From the cell containing the given text, extract its center point as (x, y) coordinate. 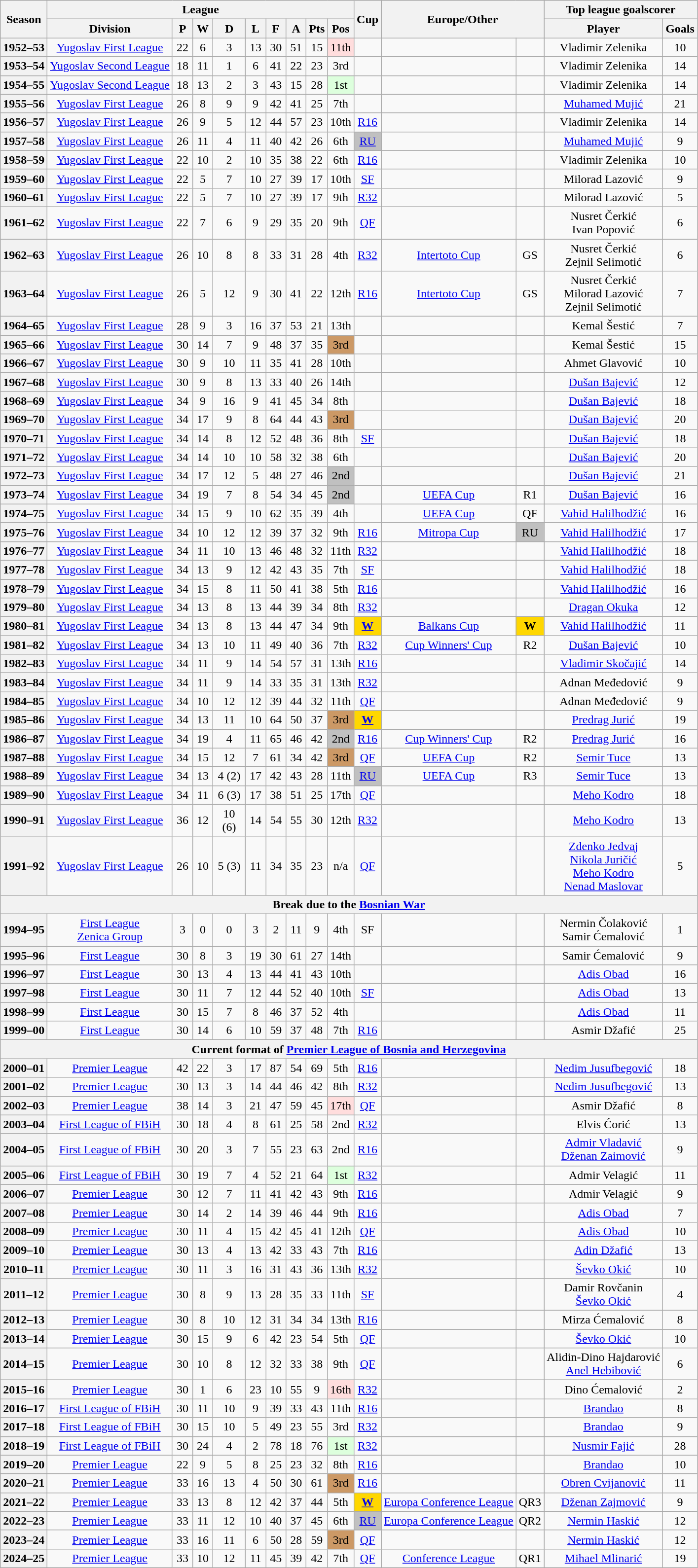
16th (341, 1390)
2018–19 (24, 1446)
1984–85 (24, 701)
62 (276, 513)
2003–04 (24, 1124)
1983–84 (24, 682)
Pts (317, 29)
2019–20 (24, 1464)
Nermin ČolakovićSamir Ćemalović (604, 930)
1956–57 (24, 122)
F (276, 29)
1980–81 (24, 626)
1991–92 (24, 866)
2000–01 (24, 1068)
Samir Ćemalović (604, 955)
Zdenko JedvajNikola JuričićMeho KodroNenad Maslovar (604, 866)
1968–69 (24, 401)
Obren Cvijanović (604, 1483)
First LeagueZenica Group (110, 930)
1953–54 (24, 66)
A (296, 29)
R1 (530, 495)
1954–55 (24, 85)
1996–97 (24, 974)
1967–68 (24, 382)
Admir VladavićDženan Zaimović (604, 1150)
1977–78 (24, 570)
24 (203, 1446)
Europe/Other (463, 19)
1982–83 (24, 664)
1952–53 (24, 47)
65 (276, 739)
QR1 (530, 1558)
5 (3) (229, 866)
Player (604, 29)
10 (6) (229, 820)
1975–76 (24, 532)
Season (24, 19)
1969–70 (24, 420)
Mirza Ćemalović (604, 1320)
1958–59 (24, 160)
Adin Džafić (604, 1250)
1959–60 (24, 178)
2010–11 (24, 1269)
63 (317, 1150)
1985–86 (24, 720)
1998–99 (24, 1012)
2015–16 (24, 1390)
1978–79 (24, 588)
1970–71 (24, 438)
1976–77 (24, 551)
Mitropa Cup (449, 532)
2001–02 (24, 1087)
1974–75 (24, 513)
2004–05 (24, 1150)
Vladimir Skočajić (604, 664)
Damir RovčaninŠevko Okić (604, 1295)
Nusmir Fajić (604, 1446)
78 (276, 1446)
QR3 (530, 1502)
53 (296, 326)
1963–64 (24, 294)
Division (110, 29)
2017–18 (24, 1427)
Top league goalscorer (621, 10)
1986–87 (24, 739)
Pos (341, 29)
1964–65 (24, 326)
2012–13 (24, 1320)
2009–10 (24, 1250)
QR2 (530, 1521)
1966–67 (24, 363)
1955–56 (24, 104)
n/a (341, 866)
1971–72 (24, 457)
Mihael Mlinarić (604, 1558)
1994–95 (24, 930)
1979–80 (24, 607)
2002–03 (24, 1105)
2013–14 (24, 1339)
1989–90 (24, 795)
1988–89 (24, 776)
1997–98 (24, 993)
Goals (680, 29)
1962–63 (24, 254)
Nusret ČerkićZejnil Selimotić (604, 254)
2023–24 (24, 1539)
Ahmet Glavović (604, 363)
P (183, 29)
2008–09 (24, 1231)
Balkans Cup (449, 626)
76 (317, 1446)
1965–66 (24, 345)
1960–61 (24, 197)
Cup (368, 19)
Dragan Okuka (604, 607)
87 (276, 1068)
69 (317, 1068)
2021–22 (24, 1502)
League (201, 10)
Conference League (449, 1558)
Elvis Ćorić (604, 1124)
2014–15 (24, 1364)
Nusret ČerkićIvan Popović (604, 223)
2005–06 (24, 1175)
1990–91 (24, 820)
Current format of Premier League of Bosnia and Herzegovina (349, 1049)
Dženan Zajmović (604, 1502)
R3 (530, 776)
6 (3) (229, 795)
1973–74 (24, 495)
2006–07 (24, 1194)
1957–58 (24, 141)
1961–62 (24, 223)
2007–08 (24, 1212)
1987–88 (24, 757)
Alidin-Dino HajdarovićAnel Hebibović (604, 1364)
29 (276, 223)
2024–25 (24, 1558)
Dino Ćemalović (604, 1390)
1981–82 (24, 645)
1999–00 (24, 1031)
2011–12 (24, 1295)
2020–21 (24, 1483)
2022–23 (24, 1521)
Break due to the Bosnian War (349, 904)
2016–17 (24, 1408)
1995–96 (24, 955)
4 (2) (229, 776)
1972–73 (24, 476)
D (229, 29)
L (256, 29)
Nusret ČerkićMilorad LazovićZejnil Selimotić (604, 294)
